For the text-containing cell, return its midpoint in [x, y] coordinate format. 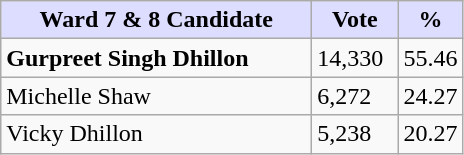
Ward 7 & 8 Candidate [156, 20]
24.27 [430, 96]
Vicky Dhillon [156, 134]
20.27 [430, 134]
Gurpreet Singh Dhillon [156, 58]
14,330 [355, 58]
Vote [355, 20]
55.46 [430, 58]
5,238 [355, 134]
% [430, 20]
6,272 [355, 96]
Michelle Shaw [156, 96]
